For the text-containing cell, return its midpoint in [X, Y] coordinate format. 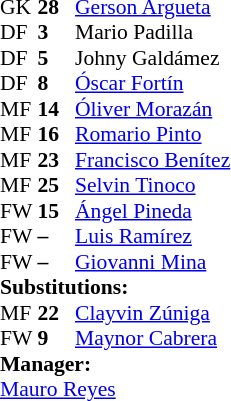
22 [57, 313]
Romario Pinto [152, 135]
Ángel Pineda [152, 211]
Giovanni Mina [152, 262]
Selvin Tinoco [152, 185]
Óliver Morazán [152, 109]
16 [57, 135]
8 [57, 83]
Mario Padilla [152, 33]
Substitutions: [115, 287]
15 [57, 211]
Maynor Cabrera [152, 339]
Luis Ramírez [152, 237]
3 [57, 33]
Manager: [115, 364]
9 [57, 339]
Óscar Fortín [152, 83]
Clayvin Zúniga [152, 313]
Johny Galdámez [152, 58]
14 [57, 109]
25 [57, 185]
Francisco Benítez [152, 160]
23 [57, 160]
5 [57, 58]
